Return [x, y] of the center of cell containing provided text 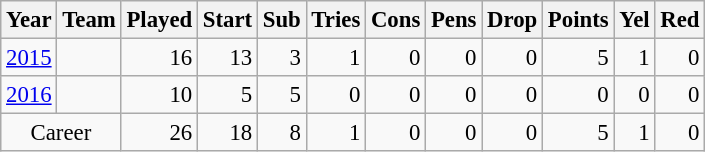
Tries [336, 20]
Team [89, 20]
16 [159, 58]
Sub [282, 20]
Played [159, 20]
Cons [396, 20]
2015 [29, 58]
Yel [634, 20]
3 [282, 58]
13 [228, 58]
Red [680, 20]
Career [61, 133]
2016 [29, 95]
Drop [512, 20]
Pens [454, 20]
8 [282, 133]
Year [29, 20]
26 [159, 133]
Points [578, 20]
10 [159, 95]
18 [228, 133]
Start [228, 20]
